Capture the cell that displays the provided text and extract its (X, Y) central coordinate. 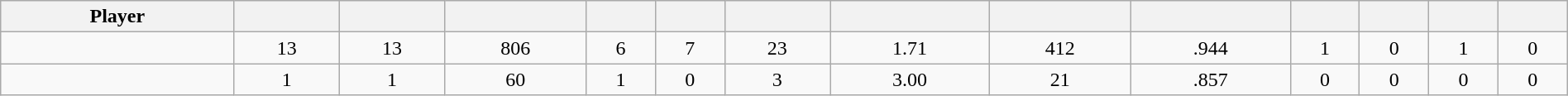
3.00 (910, 79)
6 (621, 48)
.857 (1211, 79)
1.71 (910, 48)
3 (777, 79)
806 (516, 48)
.944 (1211, 48)
7 (690, 48)
21 (1060, 79)
Player (117, 17)
60 (516, 79)
412 (1060, 48)
23 (777, 48)
